Return (x, y) of the center of cell containing provided text 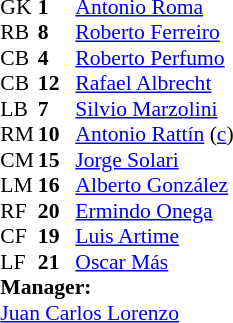
Antonio Rattín (c) (154, 135)
Roberto Perfumo (154, 58)
7 (57, 109)
Luis Artime (154, 237)
LB (19, 109)
8 (57, 33)
15 (57, 160)
21 (57, 262)
Jorge Solari (154, 160)
Manager: (116, 287)
10 (57, 135)
RF (19, 211)
16 (57, 185)
Roberto Ferreiro (154, 33)
12 (57, 83)
Rafael Albrecht (154, 83)
20 (57, 211)
Oscar Más (154, 262)
LF (19, 262)
LM (19, 185)
Silvio Marzolini (154, 109)
4 (57, 58)
19 (57, 237)
CM (19, 160)
CF (19, 237)
Alberto González (154, 185)
Ermindo Onega (154, 211)
RM (19, 135)
RB (19, 33)
